Capture the cell that displays the provided text and extract its (x, y) central coordinate. 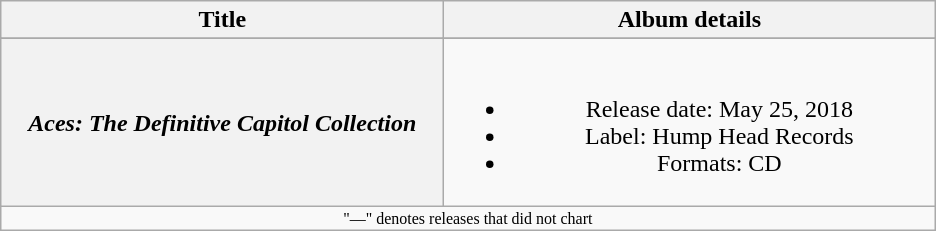
Title (222, 20)
Album details (690, 20)
"—" denotes releases that did not chart (468, 218)
Release date: May 25, 2018Label: Hump Head RecordsFormats: CD (690, 122)
Aces: The Definitive Capitol Collection (222, 122)
